Detect which cell encompasses the target text, then output its (X, Y) center coordinate. 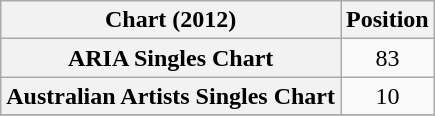
10 (387, 96)
Chart (2012) (171, 20)
Australian Artists Singles Chart (171, 96)
ARIA Singles Chart (171, 58)
Position (387, 20)
83 (387, 58)
